Determine the (x, y) coordinate at the center of the cell enclosing the given text.  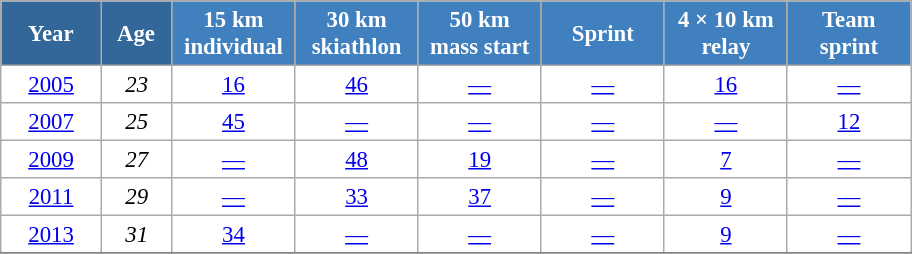
31 (136, 235)
50 km mass start (480, 34)
12 (848, 122)
30 km skiathlon (356, 34)
33 (356, 197)
2011 (52, 197)
34 (234, 235)
Team sprint (848, 34)
37 (480, 197)
27 (136, 160)
2005 (52, 85)
15 km individual (234, 34)
2013 (52, 235)
25 (136, 122)
2009 (52, 160)
45 (234, 122)
23 (136, 85)
4 × 10 km relay (726, 34)
Year (52, 34)
Sprint (602, 34)
19 (480, 160)
48 (356, 160)
46 (356, 85)
7 (726, 160)
29 (136, 197)
2007 (52, 122)
Age (136, 34)
